Output the [x, y] coordinate of the center of the cell containing the given text.  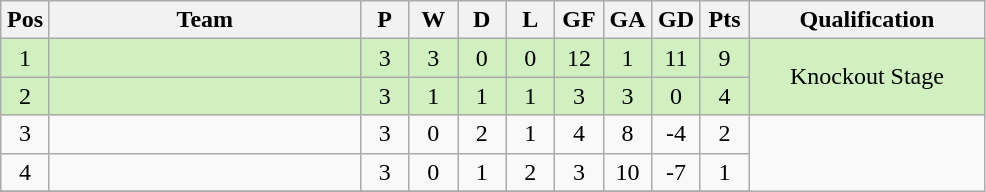
Team [204, 20]
GA [628, 20]
P [384, 20]
12 [580, 58]
GF [580, 20]
-7 [676, 172]
Knockout Stage [867, 77]
D [482, 20]
Pos [26, 20]
W [434, 20]
8 [628, 134]
10 [628, 172]
GD [676, 20]
11 [676, 58]
Pts [724, 20]
L [530, 20]
-4 [676, 134]
9 [724, 58]
Qualification [867, 20]
